Provide the [x, y] coordinate of the cell's center where the given text is located.  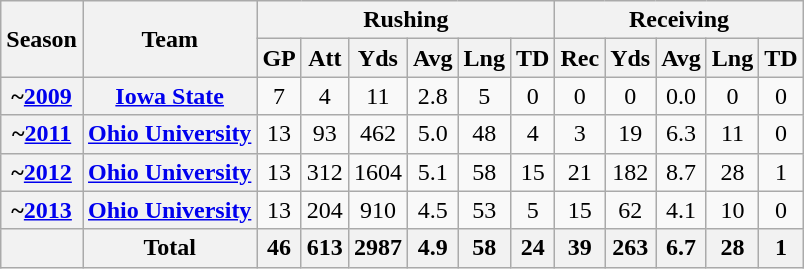
6.7 [682, 248]
~2012 [42, 172]
204 [324, 210]
48 [484, 134]
21 [580, 172]
2.8 [432, 96]
19 [630, 134]
5.0 [432, 134]
46 [279, 248]
910 [378, 210]
Total [169, 248]
GP [279, 58]
Rushing [406, 20]
312 [324, 172]
2987 [378, 248]
7 [279, 96]
Receiving [679, 20]
8.7 [682, 172]
24 [532, 248]
Season [42, 39]
Iowa State [169, 96]
10 [732, 210]
~2009 [42, 96]
6.3 [682, 134]
613 [324, 248]
93 [324, 134]
5.1 [432, 172]
~2011 [42, 134]
4.9 [432, 248]
182 [630, 172]
Att [324, 58]
62 [630, 210]
0.0 [682, 96]
~2013 [42, 210]
4.5 [432, 210]
3 [580, 134]
39 [580, 248]
Rec [580, 58]
4.1 [682, 210]
Team [169, 39]
53 [484, 210]
1604 [378, 172]
462 [378, 134]
263 [630, 248]
